Capture the cell that displays the provided text and extract its (X, Y) central coordinate. 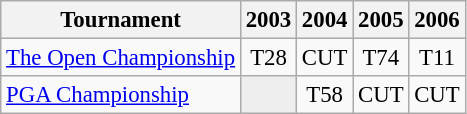
The Open Championship (121, 58)
Tournament (121, 20)
PGA Championship (121, 95)
T11 (437, 58)
2004 (325, 20)
2006 (437, 20)
T58 (325, 95)
T74 (381, 58)
2005 (381, 20)
T28 (268, 58)
2003 (268, 20)
